Scan for the cell matching the given text and deliver its [X, Y] coordinate at center. 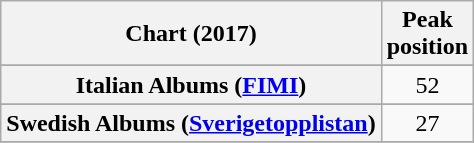
Italian Albums (FIMI) [191, 85]
Swedish Albums (Sverigetopplistan) [191, 123]
Chart (2017) [191, 34]
Peak position [427, 34]
27 [427, 123]
52 [427, 85]
